Capture the cell that displays the provided text and extract its (x, y) central coordinate. 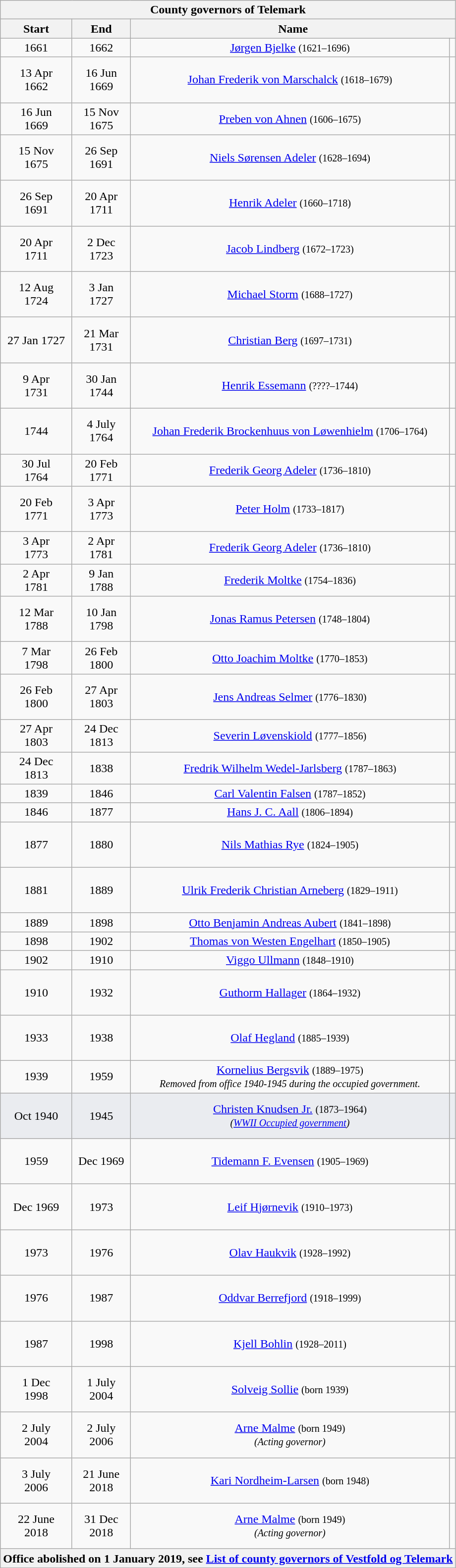
Leif Hjørnevik (1910–1973) (289, 1207)
Henrik Adeler (1660–1718) (289, 203)
4 July1764 (101, 431)
Jonas Ramus Petersen (1748–1804) (289, 619)
Start (37, 29)
1881 (37, 890)
27 Jan 1727 (37, 340)
30 Jul1764 (37, 470)
12 Aug1724 (37, 294)
End (101, 29)
Johan Frederik von Marschalck (1618–1679) (289, 80)
Henrik Essemann (????–1744) (289, 385)
9 Apr1731 (37, 385)
10 Jan1798 (101, 619)
1880 (101, 844)
Olav Haukvik (1928–1992) (289, 1253)
Oct 1940 (37, 1116)
Fredrik Wilhelm Wedel-Jarlsberg (1787–1863) (289, 768)
1945 (101, 1116)
22 June2018 (37, 1526)
12 Mar1788 (37, 619)
21 June2018 (101, 1480)
7 Mar1798 (37, 658)
Solveig Sollie (born 1939) (289, 1389)
Jacob Lindberg (1672–1723) (289, 249)
Carl Valentin Falsen (1787–1852) (289, 793)
1838 (101, 768)
Office abolished on 1 January 2019, see List of county governors of Vestfold og Telemark (228, 1558)
1933 (37, 1038)
1662 (101, 48)
3 Jan1727 (101, 294)
Ulrik Frederik Christian Arneberg (1829–1911) (289, 890)
Guthorm Hallager (1864–1932) (289, 993)
Peter Holm (1733–1817) (289, 509)
Thomas von Westen Engelhart (1850–1905) (289, 941)
Nils Mathias Rye (1824–1905) (289, 844)
1939 (37, 1077)
Otto Benjamin Andreas Aubert (1841–1898) (289, 922)
Jørgen Bjelke (1621–1696) (289, 48)
Christian Berg (1697–1731) (289, 340)
Kari Nordheim-Larsen (born 1948) (289, 1480)
Olaf Hegland (1885–1939) (289, 1038)
Tidemann F. Evensen (1905–1969) (289, 1161)
2 July2004 (37, 1435)
Name (293, 29)
Severin Løvenskiold (1777–1856) (289, 736)
Niels Sørensen Adeler (1628–1694) (289, 157)
Christen Knudsen Jr. (1873–1964)(WWII Occupied government) (289, 1116)
Jens Andreas Selmer (1776–1830) (289, 697)
1661 (37, 48)
Kornelius Bergsvik (1889–1975)Removed from office 1940-1945 during the occupied government. (289, 1077)
County governors of Telemark (228, 10)
2 July2006 (101, 1435)
1839 (37, 793)
1744 (37, 431)
13 Apr1662 (37, 80)
Michael Storm (1688–1727) (289, 294)
9 Jan1788 (101, 580)
21 Mar1731 (101, 340)
Hans J. C. Aall (1806–1894) (289, 812)
Oddvar Berrefjord (1918–1999) (289, 1298)
2 Dec1723 (101, 249)
1 Dec1998 (37, 1389)
Otto Joachim Moltke (1770–1853) (289, 658)
Viggo Ullmann (1848–1910) (289, 960)
1932 (101, 993)
Johan Frederik Brockenhuus von Løwenhielm (1706–1764) (289, 431)
30 Jan1744 (101, 385)
3 July2006 (37, 1480)
Frederik Moltke (1754–1836) (289, 580)
1 July2004 (101, 1389)
Kjell Bohlin (1928–2011) (289, 1344)
1938 (101, 1038)
1998 (101, 1344)
31 Dec2018 (101, 1526)
Preben von Ahnen (1606–1675) (289, 119)
